From the cell containing the given text, extract its center point as [X, Y] coordinate. 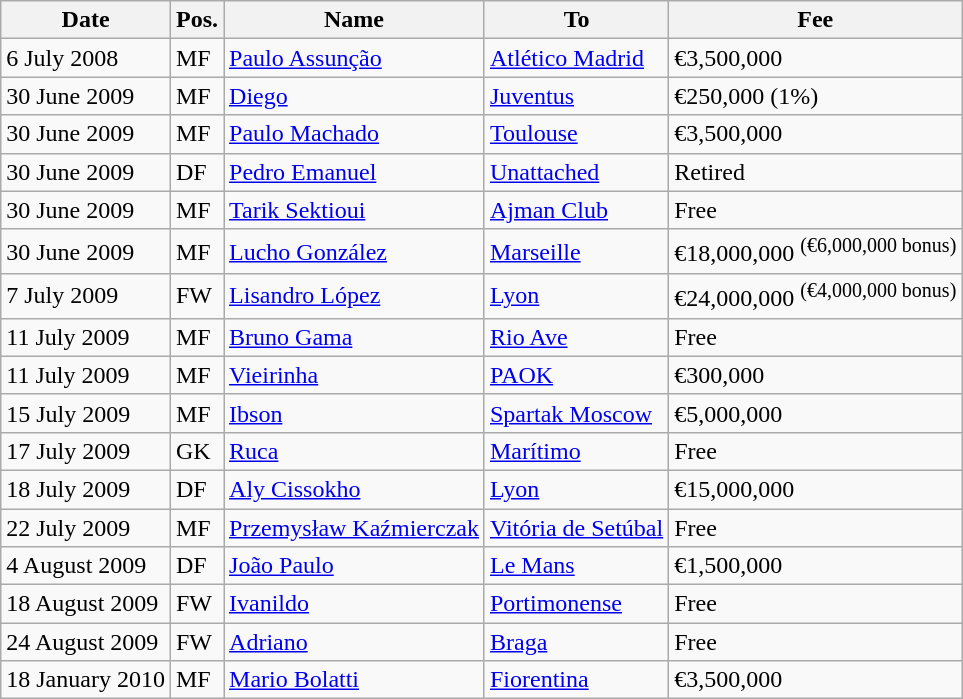
18 July 2009 [86, 489]
Mario Bolatti [354, 680]
€250,000 (1%) [816, 96]
Fee [816, 20]
Ivanildo [354, 604]
Vitória de Setúbal [576, 528]
Lucho González [354, 252]
Atlético Madrid [576, 58]
€300,000 [816, 375]
Rio Ave [576, 337]
Spartak Moscow [576, 413]
Marseille [576, 252]
24 August 2009 [86, 642]
Diego [354, 96]
Toulouse [576, 134]
Name [354, 20]
Paulo Machado [354, 134]
17 July 2009 [86, 451]
€15,000,000 [816, 489]
Pedro Emanuel [354, 172]
€18,000,000 (€6,000,000 bonus) [816, 252]
Date [86, 20]
€5,000,000 [816, 413]
Lisandro López [354, 296]
Ibson [354, 413]
4 August 2009 [86, 566]
18 January 2010 [86, 680]
Ruca [354, 451]
22 July 2009 [86, 528]
Juventus [576, 96]
Le Mans [576, 566]
GK [196, 451]
Pos. [196, 20]
Unattached [576, 172]
Braga [576, 642]
Paulo Assunção [354, 58]
15 July 2009 [86, 413]
PAOK [576, 375]
Bruno Gama [354, 337]
Ajman Club [576, 210]
Retired [816, 172]
Fiorentina [576, 680]
7 July 2009 [86, 296]
Tarik Sektioui [354, 210]
Aly Cissokho [354, 489]
6 July 2008 [86, 58]
Przemysław Kaźmierczak [354, 528]
€1,500,000 [816, 566]
Vieirinha [354, 375]
Marítimo [576, 451]
18 August 2009 [86, 604]
Portimonense [576, 604]
João Paulo [354, 566]
Adriano [354, 642]
To [576, 20]
€24,000,000 (€4,000,000 bonus) [816, 296]
